Scan for the cell matching the given text and deliver its (X, Y) coordinate at center. 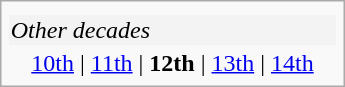
Other decades (172, 30)
10th | 11th | 12th | 13th | 14th (172, 63)
